Search for the cell housing the specified text and yield its [X, Y] center coordinate. 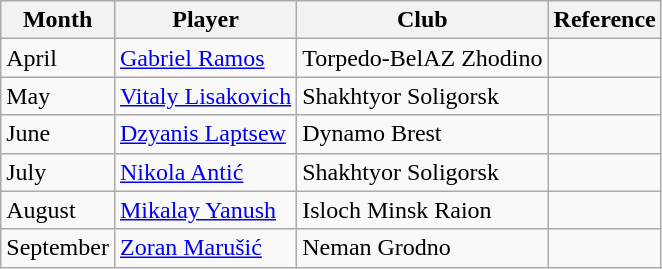
Month [58, 20]
Club [422, 20]
Gabriel Ramos [205, 58]
May [58, 96]
Mikalay Yanush [205, 210]
Dynamo Brest [422, 134]
Player [205, 20]
Zoran Marušić [205, 248]
Dzyanis Laptsew [205, 134]
Vitaly Lisakovich [205, 96]
September [58, 248]
July [58, 172]
June [58, 134]
April [58, 58]
August [58, 210]
Torpedo-BelAZ Zhodino [422, 58]
Neman Grodno [422, 248]
Nikola Antić [205, 172]
Isloch Minsk Raion [422, 210]
Reference [604, 20]
